Find where the given text appears and provide that cell's center as [x, y] coordinate. 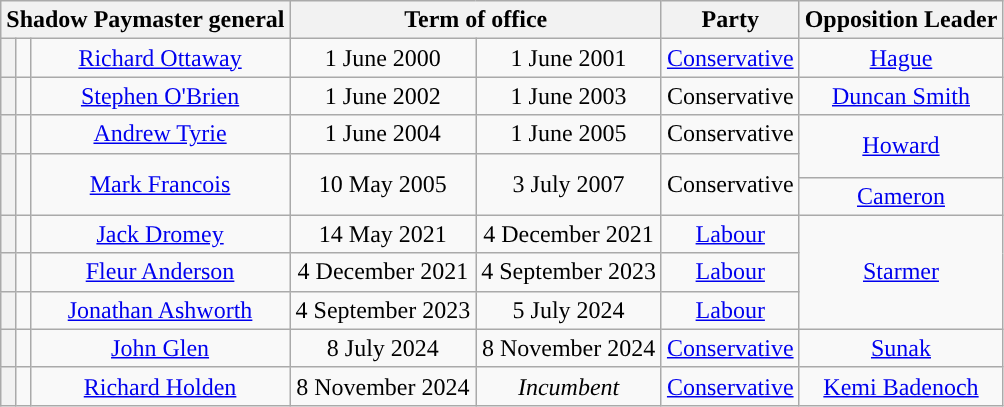
1 June 2000 [383, 58]
Shadow Paymaster general [146, 20]
Starmer [901, 272]
Opposition Leader [901, 20]
Richard Ottaway [160, 58]
Fleur Anderson [160, 272]
1 June 2004 [383, 134]
Kemi Badenoch [901, 386]
John Glen [160, 348]
Howard [901, 146]
Mark Francois [160, 184]
Term of office [476, 20]
Hague [901, 58]
5 July 2024 [569, 310]
Party [730, 20]
Incumbent [569, 386]
Andrew Tyrie [160, 134]
Cameron [901, 196]
Sunak [901, 348]
10 May 2005 [383, 184]
14 May 2021 [383, 234]
1 June 2001 [569, 58]
1 June 2003 [569, 96]
1 June 2005 [569, 134]
Duncan Smith [901, 96]
8 July 2024 [383, 348]
Jack Dromey [160, 234]
Richard Holden [160, 386]
Stephen O'Brien [160, 96]
Jonathan Ashworth [160, 310]
3 July 2007 [569, 184]
1 June 2002 [383, 96]
